For the text-containing cell, return its midpoint in (X, Y) coordinate format. 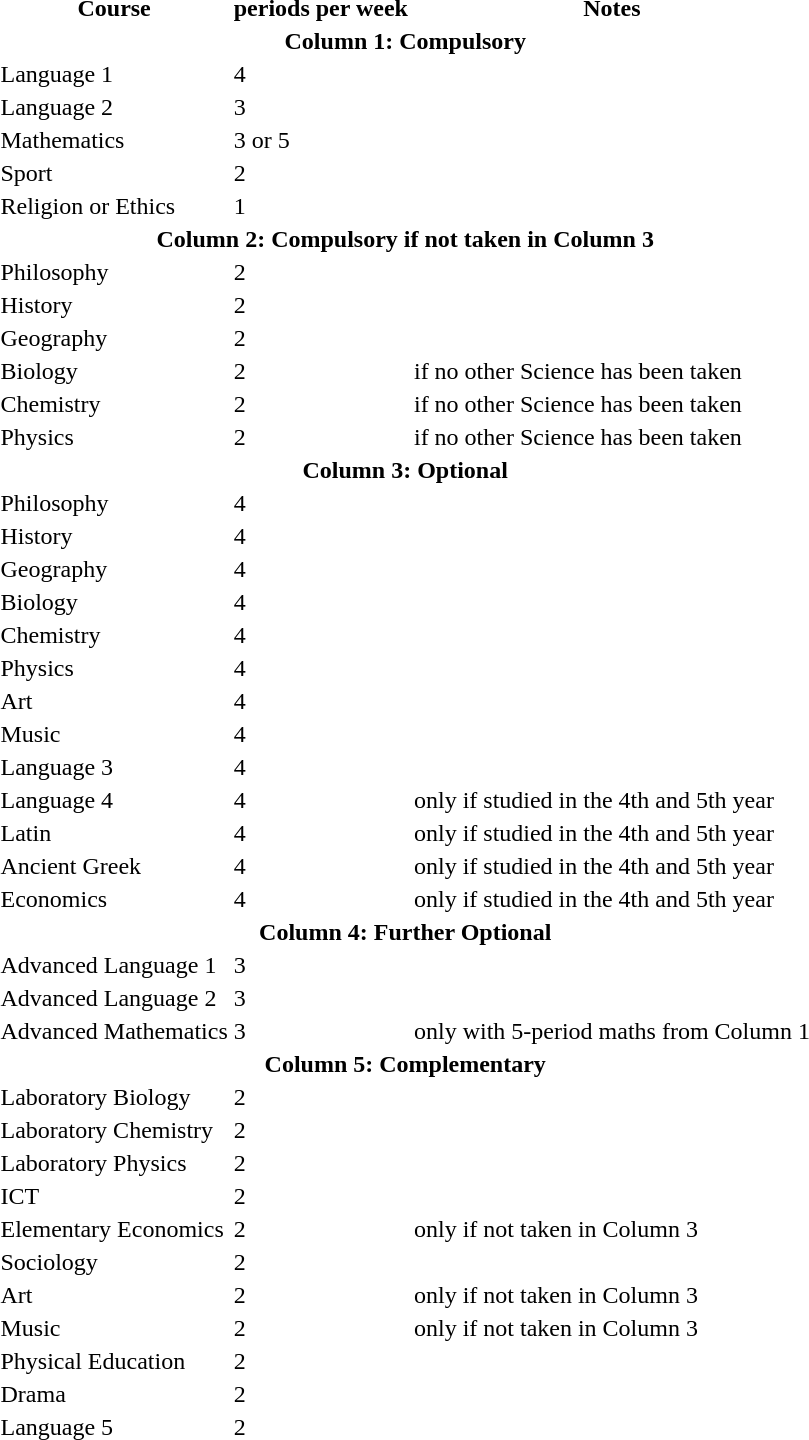
1 (320, 206)
3 or 5 (320, 140)
